Output the [x, y] coordinate of the center of the cell containing the given text.  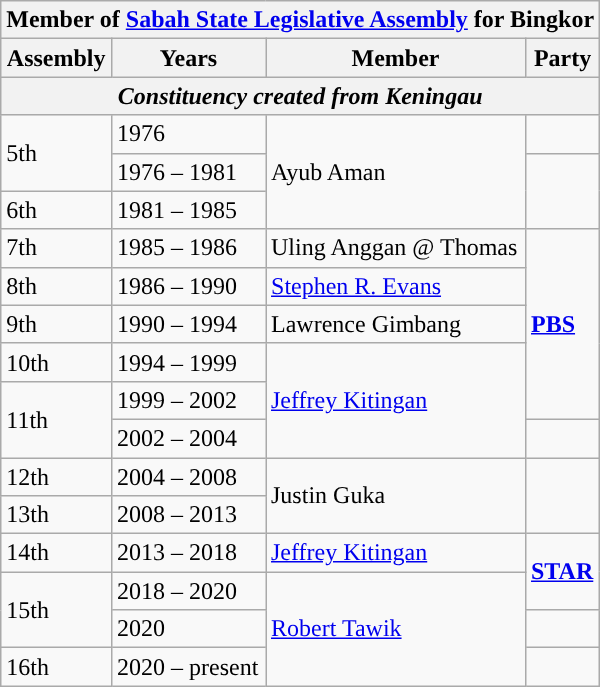
14th [56, 553]
Years [189, 58]
1999 – 2002 [189, 400]
2008 – 2013 [189, 515]
2018 – 2020 [189, 591]
STAR [562, 572]
Assembly [56, 58]
9th [56, 324]
2002 – 2004 [189, 438]
Constituency created from Keningau [300, 96]
1994 – 1999 [189, 362]
1986 – 1990 [189, 286]
Party [562, 58]
2020 [189, 629]
10th [56, 362]
8th [56, 286]
Lawrence Gimbang [396, 324]
Uling Anggan @ Thomas [396, 248]
1976 – 1981 [189, 172]
12th [56, 477]
1976 [189, 134]
5th [56, 153]
15th [56, 610]
2013 – 2018 [189, 553]
2020 – present [189, 667]
Justin Guka [396, 496]
Ayub Aman [396, 172]
13th [56, 515]
Robert Tawik [396, 629]
1985 – 1986 [189, 248]
Member of Sabah State Legislative Assembly for Bingkor [300, 20]
2004 – 2008 [189, 477]
1990 – 1994 [189, 324]
16th [56, 667]
PBS [562, 324]
7th [56, 248]
11th [56, 419]
6th [56, 210]
Stephen R. Evans [396, 286]
Member [396, 58]
1981 – 1985 [189, 210]
